Provide the (x, y) coordinate of the cell's center where the given text is located.  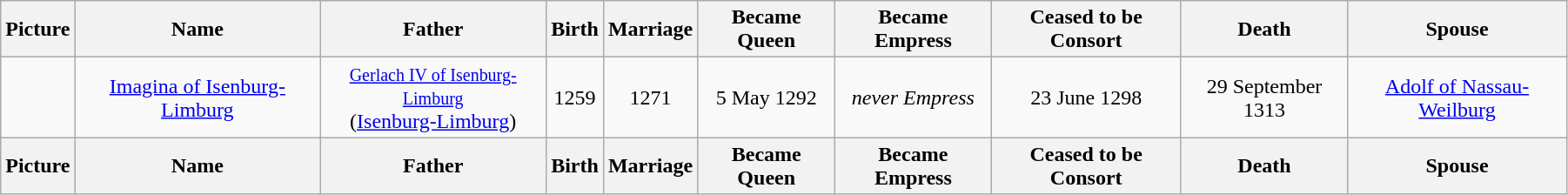
5 May 1292 (767, 97)
Gerlach IV of Isenburg-Limburg(Isenburg-Limburg) (433, 97)
23 June 1298 (1086, 97)
Imagina of Isenburg-Limburg (198, 97)
never Empress (914, 97)
Adolf of Nassau-Weilburg (1457, 97)
29 September 1313 (1263, 97)
1271 (650, 97)
1259 (575, 97)
